For the text-containing cell, return its midpoint in [X, Y] coordinate format. 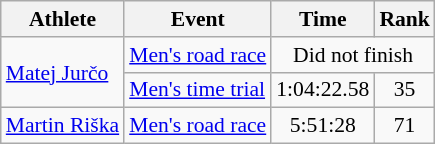
Matej Jurčo [62, 72]
Martin Riška [62, 126]
Rank [404, 19]
35 [404, 90]
Men's time trial [198, 90]
Time [322, 19]
Event [198, 19]
Did not finish [353, 55]
Athlete [62, 19]
5:51:28 [322, 126]
1:04:22.58 [322, 90]
71 [404, 126]
